Extract the [X, Y] coordinate from the center of the cell holding the provided text.  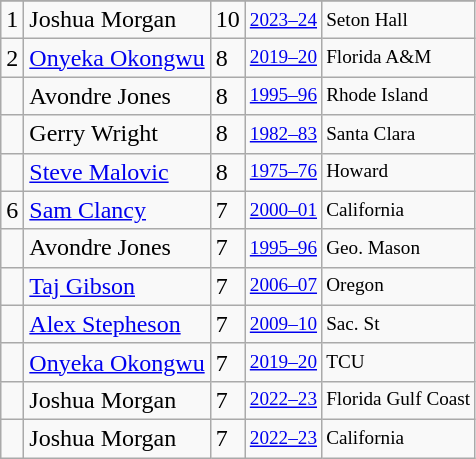
Sam Clancy [117, 210]
Howard [398, 172]
Alex Stepheson [117, 324]
TCU [398, 362]
Oregon [398, 286]
1982–83 [283, 134]
Steve Malovic [117, 172]
Taj Gibson [117, 286]
2006–07 [283, 286]
2009–10 [283, 324]
Geo. Mason [398, 248]
2023–24 [283, 20]
2 [12, 58]
Rhode Island [398, 96]
1 [12, 20]
Seton Hall [398, 20]
2000–01 [283, 210]
Florida A&M [398, 58]
Gerry Wright [117, 134]
10 [228, 20]
1975–76 [283, 172]
Florida Gulf Coast [398, 400]
6 [12, 210]
Sac. St [398, 324]
Santa Clara [398, 134]
